For the text-containing cell, return its midpoint in [X, Y] coordinate format. 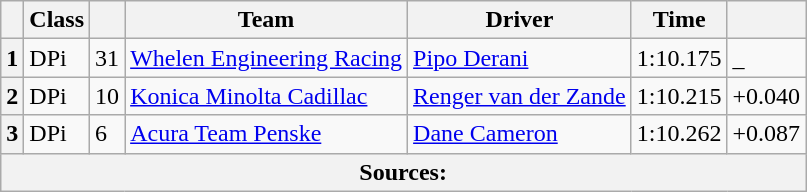
Team [266, 20]
Class [57, 20]
31 [108, 58]
3 [12, 134]
+0.087 [766, 134]
Pipo Derani [520, 58]
Renger van der Zande [520, 96]
Dane Cameron [520, 134]
Whelen Engineering Racing [266, 58]
+0.040 [766, 96]
2 [12, 96]
_ [766, 58]
Time [679, 20]
1:10.175 [679, 58]
1 [12, 58]
6 [108, 134]
Driver [520, 20]
1:10.262 [679, 134]
1:10.215 [679, 96]
Konica Minolta Cadillac [266, 96]
10 [108, 96]
Acura Team Penske [266, 134]
Sources: [404, 172]
